Capture the cell that displays the provided text and extract its (x, y) central coordinate. 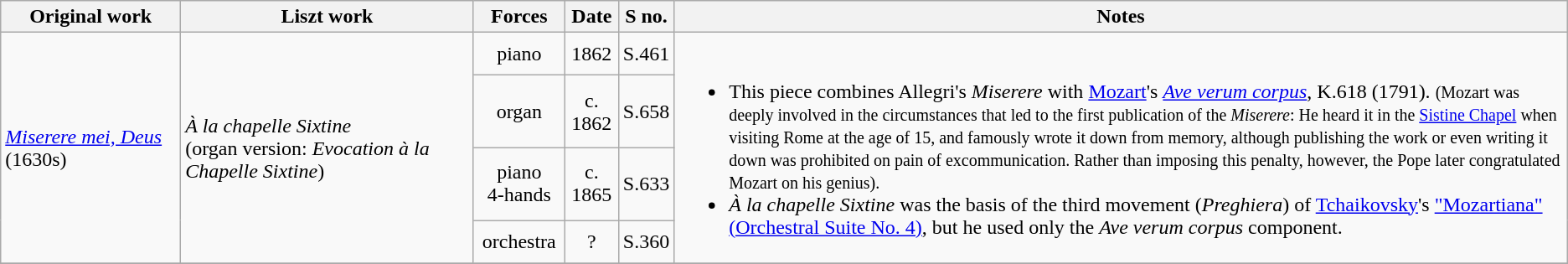
Notes (1121, 17)
S.658 (646, 112)
1862 (591, 54)
organ (519, 112)
Liszt work (328, 17)
piano 4‑hands (519, 184)
S.360 (646, 241)
c. 1865 (591, 184)
Date (591, 17)
Miserere mei, Deus (1630s) (90, 148)
orchestra (519, 241)
c. 1862 (591, 112)
S.461 (646, 54)
? (591, 241)
S.633 (646, 184)
S no. (646, 17)
Forces (519, 17)
Original work (90, 17)
À la chapelle Sixtine (organ version: Evocation à la Chapelle Sixtine) (328, 148)
piano (519, 54)
